Locate the cell with the specified text and output its (X, Y) center coordinate. 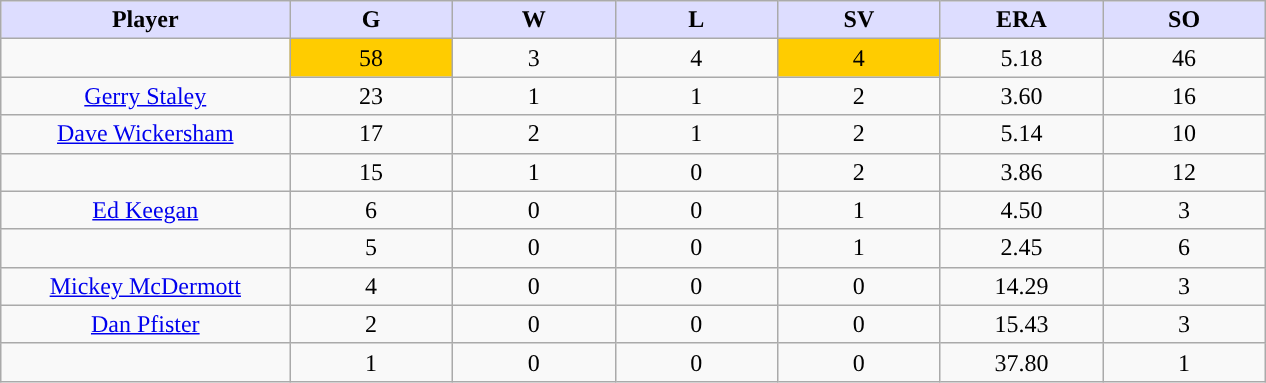
ERA (1022, 20)
4.50 (1022, 210)
G (372, 20)
Dan Pfister (146, 324)
Dave Wickersham (146, 134)
Gerry Staley (146, 96)
5 (372, 248)
23 (372, 96)
3.86 (1022, 172)
15.43 (1022, 324)
L (696, 20)
SO (1184, 20)
Mickey McDermott (146, 286)
5.18 (1022, 58)
14.29 (1022, 286)
W (534, 20)
SV (860, 20)
10 (1184, 134)
46 (1184, 58)
5.14 (1022, 134)
12 (1184, 172)
Player (146, 20)
3.60 (1022, 96)
17 (372, 134)
16 (1184, 96)
2.45 (1022, 248)
15 (372, 172)
58 (372, 58)
Ed Keegan (146, 210)
37.80 (1022, 362)
